From the cell containing the given text, extract its center point as (x, y) coordinate. 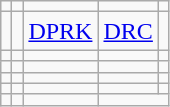
DRC (128, 31)
DPRK (60, 31)
